For the text-containing cell, return its midpoint in (x, y) coordinate format. 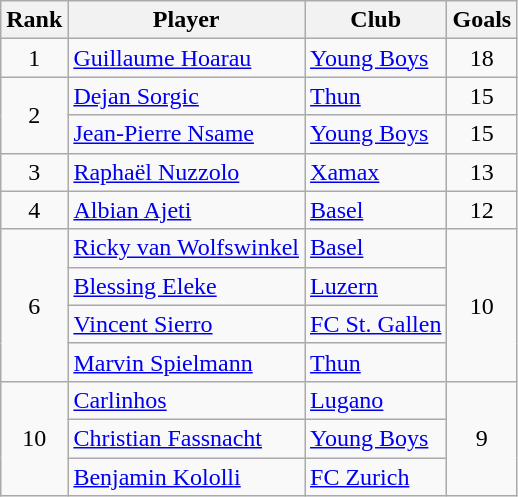
Jean-Pierre Nsame (186, 134)
Club (376, 20)
Christian Fassnacht (186, 438)
Ricky van Wolfswinkel (186, 248)
Rank (34, 20)
Guillaume Hoarau (186, 58)
13 (482, 172)
4 (34, 210)
9 (482, 438)
Carlinhos (186, 400)
Benjamin Kololli (186, 477)
1 (34, 58)
Raphaël Nuzzolo (186, 172)
2 (34, 115)
3 (34, 172)
Albian Ajeti (186, 210)
Blessing Eleke (186, 286)
6 (34, 305)
Marvin Spielmann (186, 362)
Dejan Sorgic (186, 96)
18 (482, 58)
FC St. Gallen (376, 324)
FC Zurich (376, 477)
Vincent Sierro (186, 324)
Lugano (376, 400)
Player (186, 20)
Goals (482, 20)
Xamax (376, 172)
12 (482, 210)
Luzern (376, 286)
